Identify which cell holds the provided text, then report its [X, Y] central coordinate. 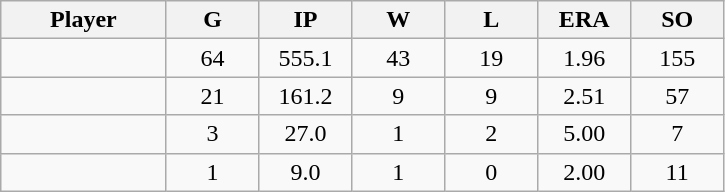
1.96 [584, 58]
SO [678, 20]
64 [212, 58]
11 [678, 172]
L [492, 20]
19 [492, 58]
555.1 [306, 58]
9.0 [306, 172]
3 [212, 134]
2.00 [584, 172]
0 [492, 172]
G [212, 20]
155 [678, 58]
5.00 [584, 134]
21 [212, 96]
161.2 [306, 96]
2.51 [584, 96]
7 [678, 134]
43 [398, 58]
57 [678, 96]
IP [306, 20]
ERA [584, 20]
27.0 [306, 134]
2 [492, 134]
W [398, 20]
Player [84, 20]
